Identify which cell holds the provided text, then report its [x, y] central coordinate. 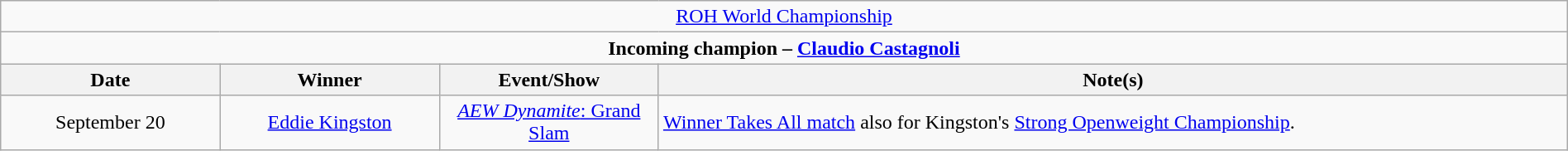
ROH World Championship [784, 17]
AEW Dynamite: Grand Slam [549, 123]
September 20 [111, 123]
Winner Takes All match also for Kingston's Strong Openweight Championship. [1113, 123]
Note(s) [1113, 80]
Incoming champion – Claudio Castagnoli [784, 48]
Event/Show [549, 80]
Date [111, 80]
Eddie Kingston [329, 123]
Winner [329, 80]
